From the cell containing the given text, extract its center point as (X, Y) coordinate. 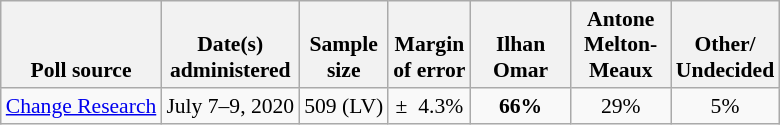
Marginof error (429, 44)
Other/Undecided (725, 44)
July 7–9, 2020 (230, 106)
Date(s)administered (230, 44)
Samplesize (344, 44)
Poll source (82, 44)
AntoneMelton-Meaux (621, 44)
29% (621, 106)
66% (521, 106)
Change Research (82, 106)
5% (725, 106)
IlhanOmar (521, 44)
509 (LV) (344, 106)
± 4.3% (429, 106)
